Provide the [X, Y] coordinate of the cell's center where the given text is located.  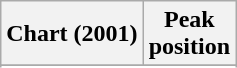
Peak position [189, 34]
Chart (2001) [72, 34]
